Return the [X, Y] coordinate for the center point of the cell that contains the specified text.  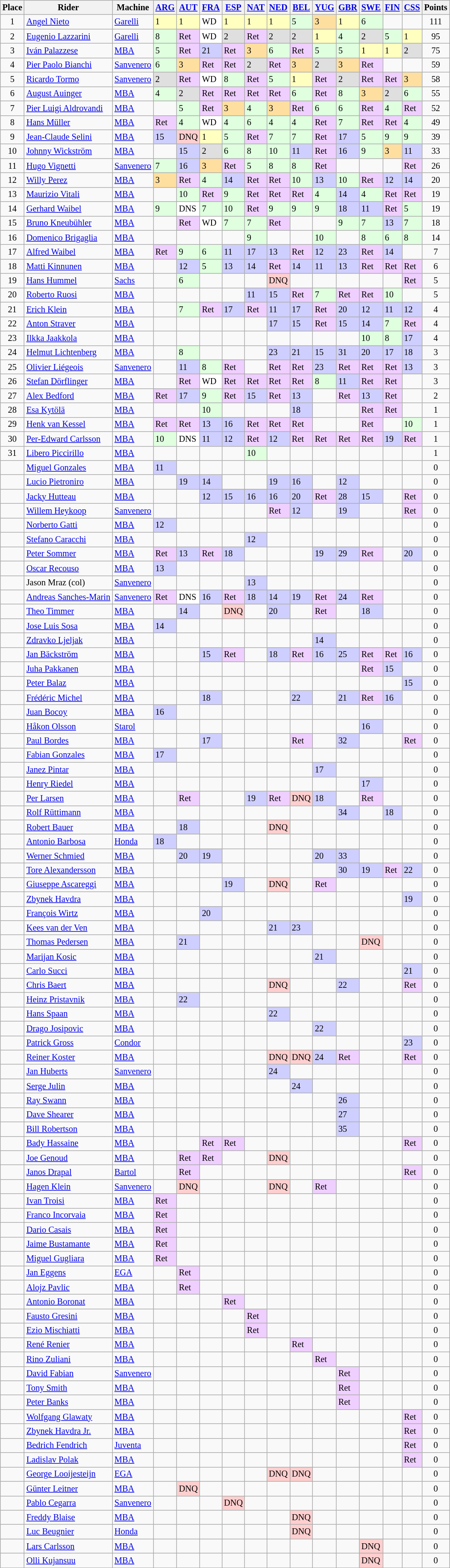
111 [436, 22]
Per-Edward Carlsson [68, 439]
Miguel Gugliara [68, 1258]
FRA [211, 7]
Hans Hummel [68, 281]
Freddy Blaise [68, 1517]
Kees van der Ven [68, 928]
FIN [392, 7]
Olli Kujansuu [68, 1560]
Rolf Rüttimann [68, 813]
Angel Nieto [68, 22]
Patrick Gross [68, 1043]
GBR [348, 7]
95 [436, 36]
Jacky Hutteau [68, 496]
Paul Bordes [68, 741]
Wolfgang Glawaty [68, 1417]
Hans Müller [68, 123]
Ladislav Polak [68, 1460]
YUG [325, 7]
Janez Pintar [68, 769]
Rider [68, 7]
Domenico Brigaglia [68, 238]
Reiner Koster [68, 1057]
Norberto Gatti [68, 525]
Anton Straver [68, 324]
Willem Heykoop [68, 511]
Janos Drapal [68, 1172]
David Fabian [68, 1374]
Johnny Wickström [68, 151]
Oscar Recouso [68, 568]
Antonio Barbosa [68, 841]
Maurizio Vitali [68, 194]
Condor [133, 1043]
ARG [165, 7]
Luc Beugnier [68, 1532]
Starol [133, 726]
Stefan Dörflinger [68, 381]
Bruno Kneubühler [68, 223]
Jaime Bustamante [68, 1244]
Erich Klein [68, 309]
NED [278, 7]
Jean-Claude Selini [68, 137]
Fabian Gonzales [68, 755]
Ray Swann [68, 1100]
Andreas Sanches-Marin [68, 597]
ESP [233, 7]
Points [436, 7]
Jan Huberts [68, 1072]
Ivan Troisi [68, 1201]
Zbynek Havdra [68, 899]
François Wirtz [68, 913]
Hugo Vignetti [68, 166]
Gerhard Waibel [68, 209]
Joe Genoud [68, 1158]
52 [436, 108]
Drago Josipovic [68, 1028]
Henry Riedel [68, 784]
Juha Pakkanen [68, 669]
Günter Leitner [68, 1489]
Eugenio Lazzarini [68, 36]
Ilkka Jaakkola [68, 338]
Lucio Pietroniro [68, 482]
Marijan Kosic [68, 957]
32 [348, 741]
Helmut Lichtenberg [68, 352]
Zdravko Ljeljak [68, 640]
49 [436, 123]
August Auinger [68, 94]
Antonio Boronat [68, 1301]
Peter Balaz [68, 683]
Werner Schmied [68, 856]
Sachs [133, 281]
Chris Baert [68, 985]
Place [12, 7]
Bedrich Fendrich [68, 1445]
Robert Bauer [68, 827]
Juan Bocoy [68, 712]
René Renier [68, 1345]
Fausto Gresini [68, 1316]
Håkon Olsson [68, 726]
Pablo Cegarra [68, 1503]
AUT [188, 7]
Theo Timmer [68, 611]
Tony Smith [68, 1388]
58 [436, 79]
Libero Piccirillo [68, 453]
34 [348, 813]
Bartol [133, 1172]
Machine [133, 7]
Matti Kinnunen [68, 266]
Henk van Kessel [68, 424]
Ezio Mischiatti [68, 1330]
CSS [412, 7]
75 [436, 50]
Dario Casais [68, 1230]
Juventa [133, 1445]
Per Larsen [68, 798]
Dave Shearer [68, 1115]
SWE [371, 7]
Pier Paolo Bianchi [68, 65]
Jose Luis Sosa [68, 626]
Giuseppe Ascareggi [68, 884]
George Looijesteijn [68, 1474]
NAT [256, 7]
Willy Perez [68, 180]
Zbynek Havdra Jr. [68, 1431]
Jan Eggens [68, 1273]
Heinz Pristavnik [68, 1000]
Stefano Caracchi [68, 540]
Alex Bedford [68, 396]
Rino Zuliani [68, 1359]
Alojz Pavlic [68, 1287]
Thomas Pedersen [68, 942]
Serge Julin [68, 1086]
Tore Alexandersson [68, 870]
Jason Mraz (col) [68, 583]
Lars Carlsson [68, 1546]
59 [436, 65]
Olivier Liégeois [68, 367]
Carlo Succi [68, 971]
Iván Palazzese [68, 50]
Pier Luigi Aldrovandi [68, 108]
Roberto Ruosi [68, 295]
Peter Sommer [68, 554]
Peter Banks [68, 1402]
Frédéric Michel [68, 698]
55 [436, 94]
35 [348, 1129]
Ricardo Tormo [68, 79]
BEL [301, 7]
Hans Spaan [68, 1014]
39 [436, 137]
Bady Hassaine [68, 1143]
Esa Kytölä [68, 410]
Alfred Waibel [68, 252]
Bill Robertson [68, 1129]
Jan Bäckström [68, 655]
Miguel Gonzales [68, 467]
Hagen Klein [68, 1186]
Franco Incorvaia [68, 1215]
